Extract the (x, y) coordinate from the center of the cell holding the provided text.  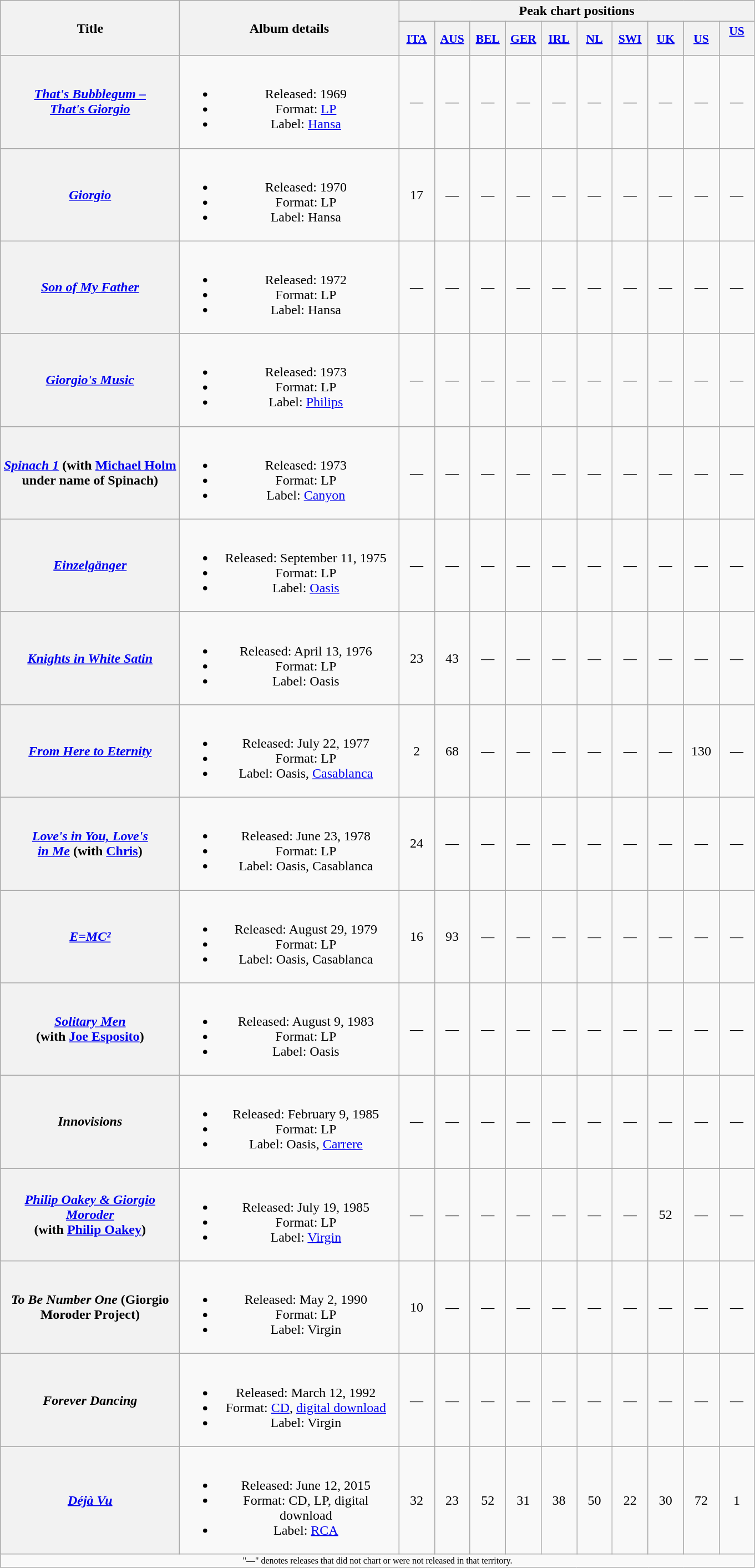
Released: 1973Format: LPLabel: Philips (290, 380)
From Here to Eternity (90, 750)
Released: July 19, 1985Format: LPLabel: Virgin (290, 1214)
IRL (559, 39)
"—" denotes releases that did not chart or were not released in that territory. (377, 1561)
Giorgio (90, 194)
Released: May 2, 1990Format: LPLabel: Virgin (290, 1308)
50 (595, 1500)
Released: September 11, 1975Format: LPLabel: Oasis (290, 565)
Peak chart positions (577, 11)
BEL (488, 39)
22 (630, 1500)
1 (737, 1500)
Released: February 9, 1985Format: LPLabel: Oasis, Carrere (290, 1122)
Solitary Men(with Joe Esposito) (90, 1029)
2 (417, 750)
Philip Oakey & GiorgioMoroder(with Philip Oakey) (90, 1214)
That's Bubblegum –That's Giorgio (90, 102)
Giorgio's Music (90, 380)
17 (417, 194)
Released: 1969Format: LPLabel: Hansa (290, 102)
Einzelgänger (90, 565)
Innovisions (90, 1122)
Forever Dancing (90, 1400)
30 (666, 1500)
Released: 1973Format: LPLabel: Canyon (290, 473)
UK (666, 39)
93 (452, 937)
Knights in White Satin (90, 658)
GER (523, 39)
Spinach 1 (with Michael Holm under name of Spinach) (90, 473)
Released: April 13, 1976Format: LPLabel: Oasis (290, 658)
Title (90, 28)
43 (452, 658)
24 (417, 844)
E=MC² (90, 937)
Released: 1970Format: LPLabel: Hansa (290, 194)
Released: August 29, 1979Format: LPLabel: Oasis, Casablanca (290, 937)
68 (452, 750)
31 (523, 1500)
Released: March 12, 1992Format: CD, digital downloadLabel: Virgin (290, 1400)
Released: June 12, 2015Format: CD, LP, digital downloadLabel: RCA (290, 1500)
Released: June 23, 1978Format: LPLabel: Oasis, Casablanca (290, 844)
Released: August 9, 1983Format: LPLabel: Oasis (290, 1029)
38 (559, 1500)
NL (595, 39)
32 (417, 1500)
ITA (417, 39)
AUS (452, 39)
To Be Number One (Giorgio Moroder Project) (90, 1308)
130 (701, 750)
Son of My Father (90, 288)
Released: July 22, 1977Format: LPLabel: Oasis, Casablanca (290, 750)
Released: 1972Format: LPLabel: Hansa (290, 288)
Déjà Vu (90, 1500)
Love's in You, Love'sin Me (with Chris) (90, 844)
10 (417, 1308)
16 (417, 937)
SWI (630, 39)
Album details (290, 28)
72 (701, 1500)
